Identify which cell holds the provided text, then report its [X, Y] central coordinate. 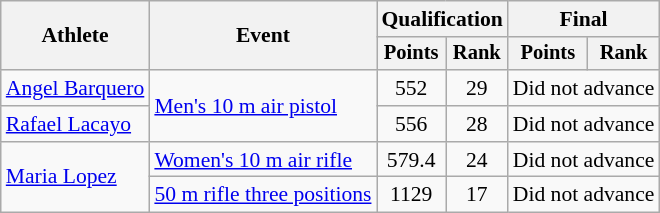
29 [477, 88]
Maria Lopez [76, 178]
Final [584, 19]
Women's 10 m air rifle [262, 160]
Qualification [442, 19]
556 [410, 124]
50 m rifle three positions [262, 195]
28 [477, 124]
Angel Barquero [76, 88]
Event [262, 36]
17 [477, 195]
Men's 10 m air pistol [262, 106]
24 [477, 160]
552 [410, 88]
1129 [410, 195]
579.4 [410, 160]
Rafael Lacayo [76, 124]
Athlete [76, 36]
